Provide the (X, Y) coordinate of the cell's center where the given text is located.  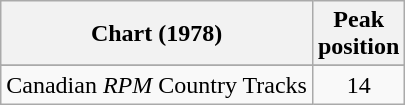
14 (358, 85)
Peakposition (358, 34)
Canadian RPM Country Tracks (157, 85)
Chart (1978) (157, 34)
